Determine the (X, Y) coordinate at the center of the cell enclosing the given text.  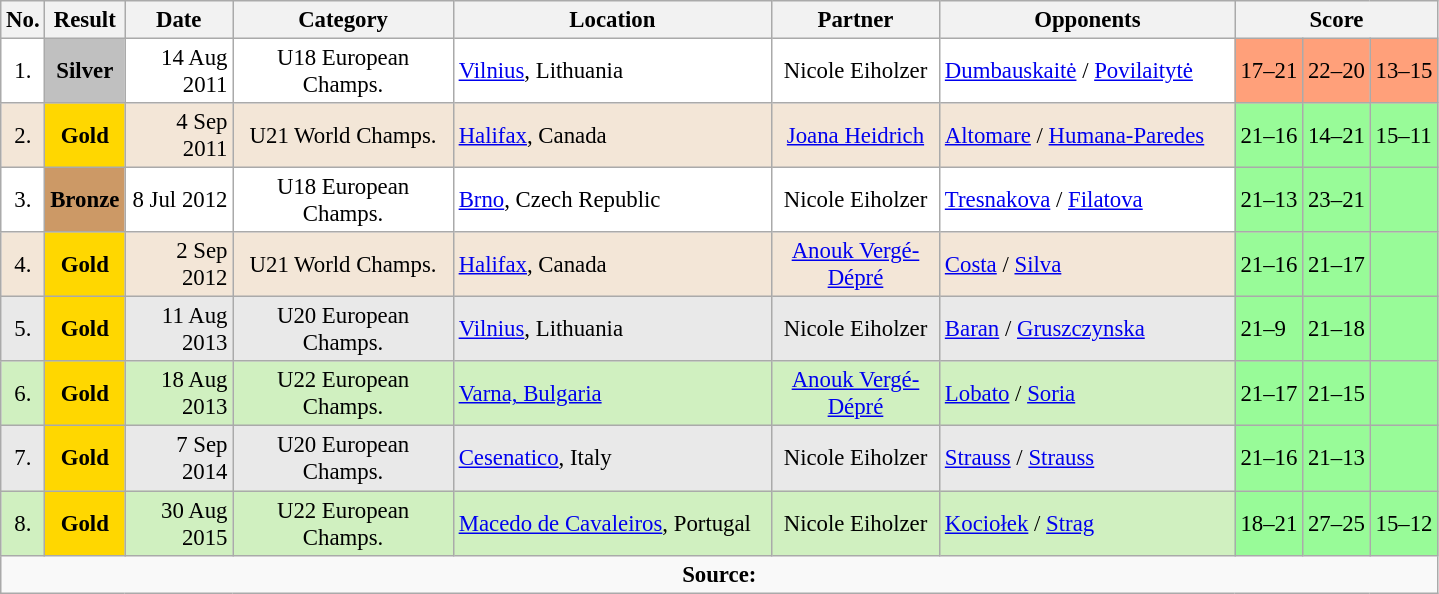
Cesenatico, Italy (612, 458)
17–21 (1269, 72)
14 Aug 2011 (179, 72)
13–15 (1404, 72)
Altomare / Humana-Paredes (1088, 136)
Location (612, 20)
Source: (720, 574)
Tresnakova / Filatova (1088, 200)
2 Sep 2012 (179, 264)
Date (179, 20)
7. (23, 458)
Brno, Czech Republic (612, 200)
Strauss / Strauss (1088, 458)
Baran / Gruszczynska (1088, 330)
Category (344, 20)
Costa / Silva (1088, 264)
6. (23, 394)
Bronze (85, 200)
8 Jul 2012 (179, 200)
22–20 (1337, 72)
2. (23, 136)
No. (23, 20)
Lobato / Soria (1088, 394)
7 Sep 2014 (179, 458)
Silver (85, 72)
14–21 (1337, 136)
4 Sep 2011 (179, 136)
18–21 (1269, 524)
Macedo de Cavaleiros, Portugal (612, 524)
Opponents (1088, 20)
Result (85, 20)
18 Aug 2013 (179, 394)
3. (23, 200)
Score (1336, 20)
Varna, Bulgaria (612, 394)
15–11 (1404, 136)
Partner (855, 20)
Kociołek / Strag (1088, 524)
23–21 (1337, 200)
11 Aug 2013 (179, 330)
21–15 (1337, 394)
5. (23, 330)
Dumbauskaitė / Povilaitytė (1088, 72)
15–12 (1404, 524)
21–9 (1269, 330)
27–25 (1337, 524)
21–18 (1337, 330)
4. (23, 264)
8. (23, 524)
1. (23, 72)
30 Aug 2015 (179, 524)
Joana Heidrich (855, 136)
